Find where the given text appears and provide that cell's center as (x, y) coordinate. 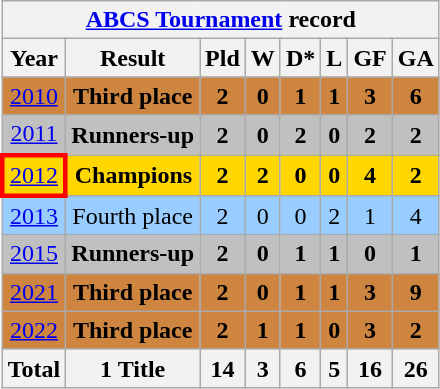
2010 (34, 96)
5 (334, 368)
9 (416, 292)
Champions (133, 174)
2012 (34, 174)
ABCS Tournament record (220, 20)
Total (34, 368)
2021 (34, 292)
Pld (223, 58)
Result (133, 58)
D* (300, 58)
L (334, 58)
2013 (34, 216)
2015 (34, 254)
16 (370, 368)
14 (223, 368)
Fourth place (133, 216)
26 (416, 368)
2022 (34, 330)
GF (370, 58)
Year (34, 58)
2011 (34, 135)
W (262, 58)
1 Title (133, 368)
GA (416, 58)
